Determine the (x, y) coordinate at the center of the cell enclosing the given text.  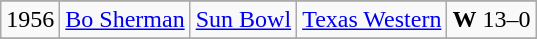
1956 (30, 20)
Bo Sherman (125, 20)
Sun Bowl (243, 20)
W 13–0 (492, 20)
Texas Western (372, 20)
